Pinpoint the cell where the given text exists, returning its (X, Y) midpoint coordinate. 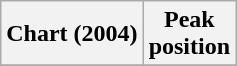
Peakposition (189, 34)
Chart (2004) (72, 34)
